Extract the [x, y] coordinate from the center of the cell holding the provided text.  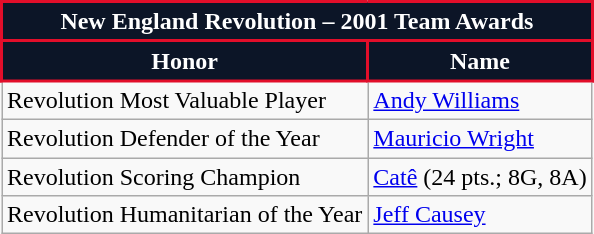
Name [480, 61]
New England Revolution – 2001 Team Awards [298, 22]
Revolution Scoring Champion [185, 177]
Jeff Causey [480, 215]
Mauricio Wright [480, 138]
Honor [185, 61]
Revolution Humanitarian of the Year [185, 215]
Catê (24 pts.; 8G, 8A) [480, 177]
Revolution Defender of the Year [185, 138]
Andy Williams [480, 100]
Revolution Most Valuable Player [185, 100]
